Scan for the cell matching the given text and deliver its (x, y) coordinate at center. 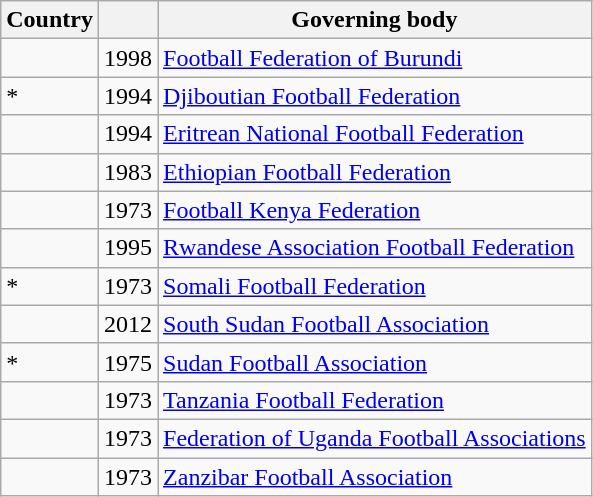
Football Kenya Federation (375, 210)
Football Federation of Burundi (375, 58)
Eritrean National Football Federation (375, 134)
Zanzibar Football Association (375, 477)
Rwandese Association Football Federation (375, 248)
1998 (128, 58)
2012 (128, 324)
Governing body (375, 20)
South Sudan Football Association (375, 324)
Sudan Football Association (375, 362)
Country (50, 20)
1975 (128, 362)
Djiboutian Football Federation (375, 96)
Somali Football Federation (375, 286)
Federation of Uganda Football Associations (375, 438)
1995 (128, 248)
Ethiopian Football Federation (375, 172)
1983 (128, 172)
Tanzania Football Federation (375, 400)
